Pinpoint the cell where the given text exists, returning its [X, Y] midpoint coordinate. 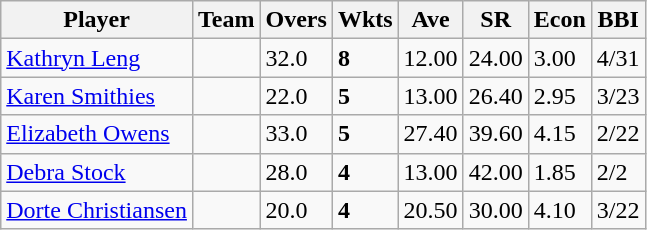
2/22 [618, 134]
4.10 [560, 210]
3/22 [618, 210]
3.00 [560, 58]
20.0 [296, 210]
Team [226, 20]
Elizabeth Owens [97, 134]
22.0 [296, 96]
SR [496, 20]
2.95 [560, 96]
24.00 [496, 58]
Wkts [365, 20]
4.15 [560, 134]
20.50 [430, 210]
42.00 [496, 172]
12.00 [430, 58]
Kathryn Leng [97, 58]
Overs [296, 20]
30.00 [496, 210]
28.0 [296, 172]
3/23 [618, 96]
2/2 [618, 172]
32.0 [296, 58]
26.40 [496, 96]
8 [365, 58]
Debra Stock [97, 172]
Dorte Christiansen [97, 210]
Ave [430, 20]
33.0 [296, 134]
BBI [618, 20]
Econ [560, 20]
Player [97, 20]
27.40 [430, 134]
Karen Smithies [97, 96]
4/31 [618, 58]
1.85 [560, 172]
39.60 [496, 134]
